Return [X, Y] of the center of cell containing provided text 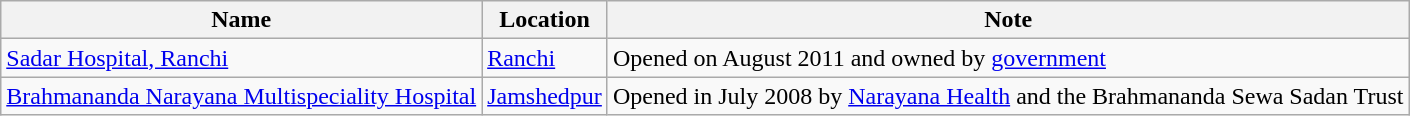
Name [242, 20]
Jamshedpur [545, 96]
Brahmananda Narayana Multispeciality Hospital [242, 96]
Sadar Hospital, Ranchi [242, 58]
Opened in July 2008 by Narayana Health and the Brahmananda Sewa Sadan Trust [1008, 96]
Opened on August 2011 and owned by government [1008, 58]
Ranchi [545, 58]
Note [1008, 20]
Location [545, 20]
